Search for the cell housing the specified text and yield its (x, y) center coordinate. 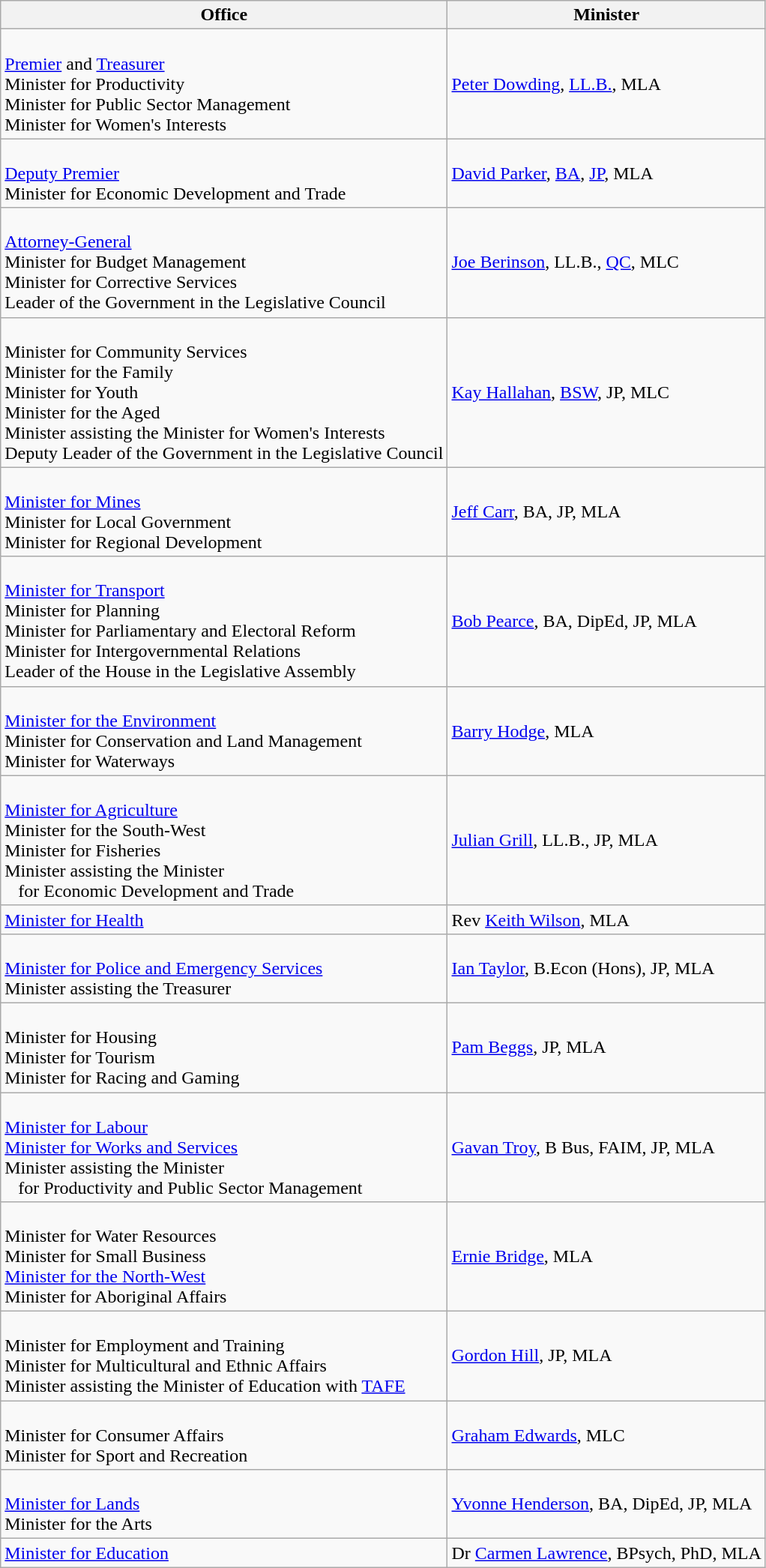
Minister for Agriculture Minister for the South-West Minister for Fisheries Minister assisting the Minister for Economic Development and Trade (224, 840)
Bob Pearce, BA, DipEd, JP, MLA (606, 621)
Minister for Mines Minister for Local Government Minister for Regional Development (224, 511)
Minister (606, 15)
Attorney-General Minister for Budget Management Minister for Corrective Services Leader of the Government in the Legislative Council (224, 262)
Minister for Health (224, 919)
Minister for the Environment Minister for Conservation and Land Management Minister for Waterways (224, 730)
Julian Grill, LL.B., JP, MLA (606, 840)
Gavan Troy, B Bus, FAIM, JP, MLA (606, 1147)
Ian Taylor, B.Econ (Hons), JP, MLA (606, 968)
Minister for Housing Minister for Tourism Minister for Racing and Gaming (224, 1047)
Joe Berinson, LL.B., QC, MLC (606, 262)
Pam Beggs, JP, MLA (606, 1047)
Minister for Labour Minister for Works and Services Minister assisting the Minister for Productivity and Public Sector Management (224, 1147)
Minister for Education (224, 1553)
Premier and Treasurer Minister for Productivity Minister for Public Sector Management Minister for Women's Interests (224, 84)
Gordon Hill, JP, MLA (606, 1356)
Minister for Water Resources Minister for Small Business Minister for the North-West Minister for Aboriginal Affairs (224, 1257)
Peter Dowding, LL.B., MLA (606, 84)
Barry Hodge, MLA (606, 730)
Graham Edwards, MLC (606, 1435)
Minister for Employment and Training Minister for Multicultural and Ethnic Affairs Minister assisting the Minister of Education with TAFE (224, 1356)
Minister for Consumer Affairs Minister for Sport and Recreation (224, 1435)
Office (224, 15)
Dr Carmen Lawrence, BPsych, PhD, MLA (606, 1553)
Jeff Carr, BA, JP, MLA (606, 511)
Yvonne Henderson, BA, DipEd, JP, MLA (606, 1504)
Ernie Bridge, MLA (606, 1257)
Minister for Lands Minister for the Arts (224, 1504)
Deputy Premier Minister for Economic Development and Trade (224, 173)
Minister for Police and Emergency Services Minister assisting the Treasurer (224, 968)
David Parker, BA, JP, MLA (606, 173)
Kay Hallahan, BSW, JP, MLC (606, 392)
Rev Keith Wilson, MLA (606, 919)
